Provide the [x, y] coordinate of the cell's center where the given text is located.  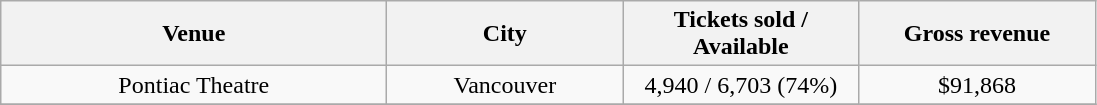
4,940 / 6,703 (74%) [741, 85]
$91,868 [977, 85]
Tickets sold / Available [741, 34]
Vancouver [505, 85]
City [505, 34]
Gross revenue [977, 34]
Venue [194, 34]
Pontiac Theatre [194, 85]
